Search for the cell housing the specified text and yield its [x, y] center coordinate. 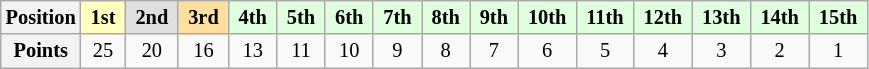
5th [301, 17]
13 [253, 51]
10 [349, 51]
8th [446, 17]
13th [721, 17]
3rd [203, 17]
4 [663, 51]
1 [838, 51]
Position [41, 17]
6 [547, 51]
12th [663, 17]
20 [152, 51]
25 [104, 51]
Points [41, 51]
6th [349, 17]
2nd [152, 17]
11th [604, 17]
4th [253, 17]
15th [838, 17]
16 [203, 51]
11 [301, 51]
1st [104, 17]
9th [494, 17]
14th [779, 17]
5 [604, 51]
9 [397, 51]
7 [494, 51]
3 [721, 51]
10th [547, 17]
8 [446, 51]
2 [779, 51]
7th [397, 17]
